From the cell containing the given text, extract its center point as [X, Y] coordinate. 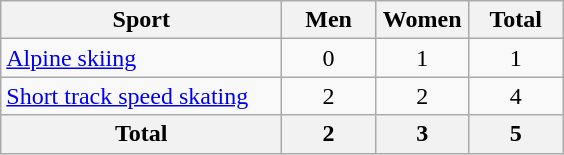
3 [422, 134]
Men [329, 20]
Short track speed skating [142, 96]
Alpine skiing [142, 58]
5 [516, 134]
4 [516, 96]
Sport [142, 20]
Women [422, 20]
0 [329, 58]
